Extract the [X, Y] coordinate from the center of the cell holding the provided text.  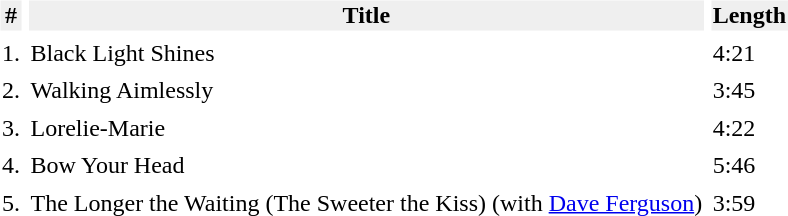
Black Light Shines [366, 53]
3:45 [749, 91]
Title [366, 15]
4:21 [749, 53]
Bow Your Head [366, 165]
1. [10, 53]
# [10, 15]
Walking Aimlessly [366, 91]
2. [10, 91]
3. [10, 128]
Lorelie-Marie [366, 128]
5:46 [749, 165]
4:22 [749, 128]
Length [749, 15]
4. [10, 165]
